Detect which cell encompasses the target text, then output its (X, Y) center coordinate. 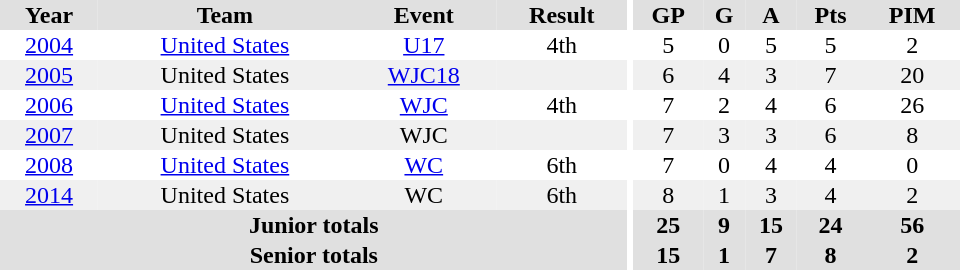
Event (424, 15)
2005 (49, 75)
PIM (912, 15)
2007 (49, 135)
Senior totals (314, 255)
2014 (49, 195)
24 (830, 225)
Team (224, 15)
25 (668, 225)
20 (912, 75)
2008 (49, 165)
G (724, 15)
9 (724, 225)
U17 (424, 45)
2006 (49, 105)
Pts (830, 15)
GP (668, 15)
Junior totals (314, 225)
WJC18 (424, 75)
2004 (49, 45)
Year (49, 15)
26 (912, 105)
56 (912, 225)
Result (562, 15)
A (771, 15)
